Search for the cell housing the specified text and yield its [x, y] center coordinate. 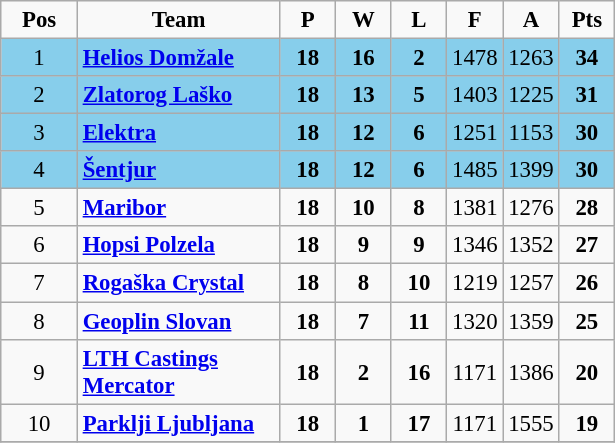
F [475, 20]
34 [587, 58]
1276 [531, 208]
Helios Domžale [178, 58]
Zlatorog Laško [178, 95]
Pts [587, 20]
20 [587, 372]
1257 [531, 283]
13 [364, 95]
Pos [40, 20]
1346 [475, 245]
11 [419, 321]
27 [587, 245]
Hopsi Polzela [178, 245]
1485 [475, 170]
1352 [531, 245]
28 [587, 208]
P [308, 20]
Rogaška Crystal [178, 283]
1153 [531, 133]
1478 [475, 58]
1386 [531, 372]
LTH Castings Mercator [178, 372]
Maribor [178, 208]
4 [40, 170]
1555 [531, 423]
1251 [475, 133]
26 [587, 283]
1403 [475, 95]
Šentjur [178, 170]
Team [178, 20]
3 [40, 133]
Parklji Ljubljana [178, 423]
31 [587, 95]
1225 [531, 95]
25 [587, 321]
1219 [475, 283]
A [531, 20]
1320 [475, 321]
1263 [531, 58]
L [419, 20]
1381 [475, 208]
17 [419, 423]
1359 [531, 321]
Geoplin Slovan [178, 321]
W [364, 20]
1399 [531, 170]
19 [587, 423]
Elektra [178, 133]
